For the text-containing cell, return its midpoint in [X, Y] coordinate format. 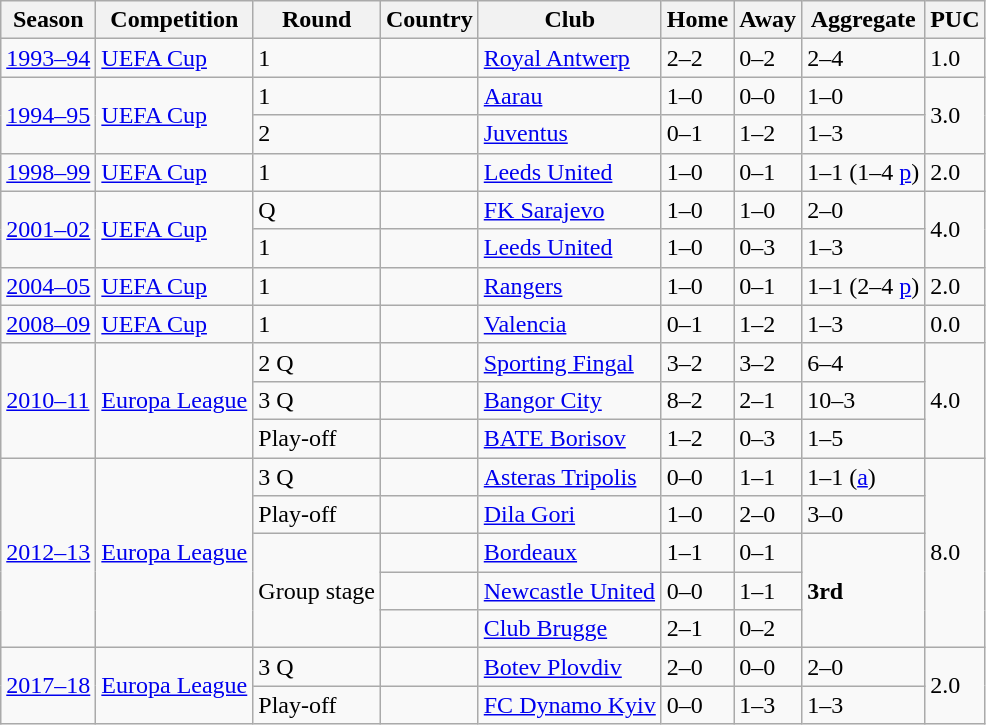
Bangor City [570, 400]
Competition [174, 20]
FC Dynamo Kyiv [570, 705]
3–0 [864, 515]
2 Q [317, 362]
1998–99 [48, 172]
2–2 [697, 58]
8–2 [697, 400]
1.0 [955, 58]
Valencia [570, 324]
2008–09 [48, 324]
Juventus [570, 134]
Aarau [570, 96]
Bordeaux [570, 553]
Botev Plovdiv [570, 667]
Home [697, 20]
2017–18 [48, 686]
2–4 [864, 58]
2004–05 [48, 286]
PUC [955, 20]
1–1 (1–4 p) [864, 172]
Dila Gori [570, 515]
6–4 [864, 362]
3rd [864, 591]
Club Brugge [570, 629]
Sporting Fingal [570, 362]
Aggregate [864, 20]
Newcastle United [570, 591]
2010–11 [48, 400]
0.0 [955, 324]
Away [768, 20]
Royal Antwerp [570, 58]
BATE Borisov [570, 438]
1993–94 [48, 58]
Group stage [317, 591]
Season [48, 20]
1–1 (a) [864, 477]
2001–02 [48, 229]
3.0 [955, 115]
2012–13 [48, 553]
1–5 [864, 438]
Q [317, 210]
2 [317, 134]
Asteras Tripolis [570, 477]
8.0 [955, 553]
Rangers [570, 286]
FK Sarajevo [570, 210]
1–1 (2–4 p) [864, 286]
Round [317, 20]
Country [430, 20]
Club [570, 20]
1994–95 [48, 115]
10–3 [864, 400]
